For the text-containing cell, return its midpoint in (X, Y) coordinate format. 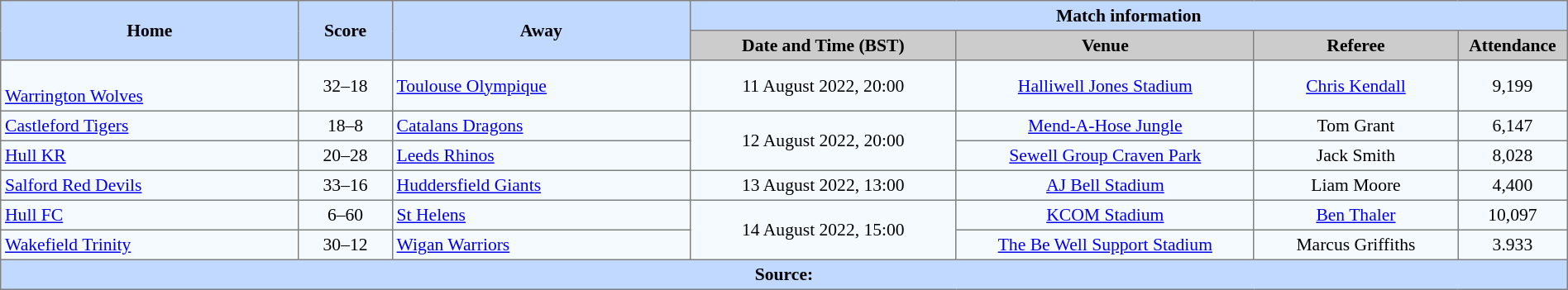
Referee (1355, 45)
Halliwell Jones Stadium (1105, 86)
9,199 (1513, 86)
Hull KR (150, 155)
KCOM Stadium (1105, 215)
Home (150, 31)
Wakefield Trinity (150, 245)
The Be Well Support Stadium (1105, 245)
20–28 (346, 155)
Marcus Griffiths (1355, 245)
12 August 2022, 20:00 (823, 140)
Match information (1128, 16)
6–60 (346, 215)
Toulouse Olympique (541, 86)
Away (541, 31)
18–8 (346, 126)
8,028 (1513, 155)
Salford Red Devils (150, 185)
St Helens (541, 215)
Tom Grant (1355, 126)
Warrington Wolves (150, 86)
33–16 (346, 185)
Castleford Tigers (150, 126)
Score (346, 31)
Attendance (1513, 45)
14 August 2022, 15:00 (823, 230)
11 August 2022, 20:00 (823, 86)
4,400 (1513, 185)
Chris Kendall (1355, 86)
Source: (784, 274)
Venue (1105, 45)
3.933 (1513, 245)
Sewell Group Craven Park (1105, 155)
32–18 (346, 86)
Leeds Rhinos (541, 155)
13 August 2022, 13:00 (823, 185)
30–12 (346, 245)
10,097 (1513, 215)
Hull FC (150, 215)
Wigan Warriors (541, 245)
Jack Smith (1355, 155)
Catalans Dragons (541, 126)
Ben Thaler (1355, 215)
AJ Bell Stadium (1105, 185)
Mend-A-Hose Jungle (1105, 126)
6,147 (1513, 126)
Huddersfield Giants (541, 185)
Date and Time (BST) (823, 45)
Liam Moore (1355, 185)
